From the cell containing the given text, extract its center point as (x, y) coordinate. 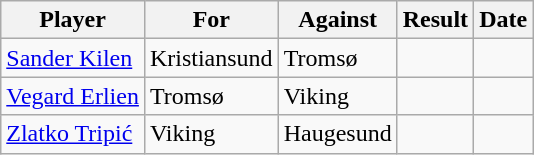
Sander Kilen (73, 58)
Haugesund (338, 134)
Against (338, 20)
Vegard Erlien (73, 96)
For (211, 20)
Result (435, 20)
Date (504, 20)
Zlatko Tripić (73, 134)
Player (73, 20)
Kristiansund (211, 58)
